Provide the [x, y] coordinate of the cell's center where the given text is located.  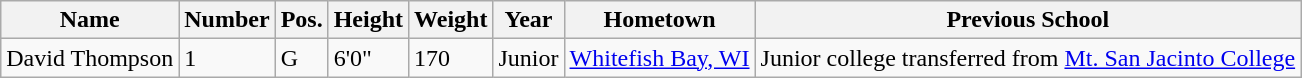
Previous School [1028, 20]
Year [528, 20]
G [302, 58]
Height [368, 20]
6'0" [368, 58]
Junior [528, 58]
Name [90, 20]
1 [227, 58]
Hometown [660, 20]
David Thompson [90, 58]
Weight [451, 20]
Pos. [302, 20]
Junior college transferred from Mt. San Jacinto College [1028, 58]
Number [227, 20]
Whitefish Bay, WI [660, 58]
170 [451, 58]
